Identify which cell holds the provided text, then report its (x, y) central coordinate. 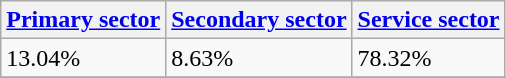
8.63% (259, 58)
Service sector (428, 20)
Primary sector (84, 20)
78.32% (428, 58)
13.04% (84, 58)
Secondary sector (259, 20)
